Capture the cell that displays the provided text and extract its [X, Y] central coordinate. 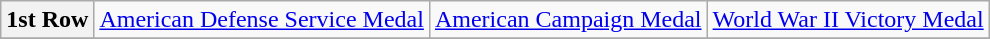
World War II Victory Medal [848, 20]
American Campaign Medal [568, 20]
1st Row [48, 20]
American Defense Service Medal [262, 20]
